Pinpoint the cell where the given text exists, returning its (X, Y) midpoint coordinate. 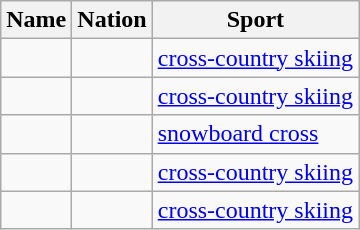
Name (36, 20)
snowboard cross (255, 134)
Sport (255, 20)
Nation (112, 20)
